Return [X, Y] of the center of cell containing provided text 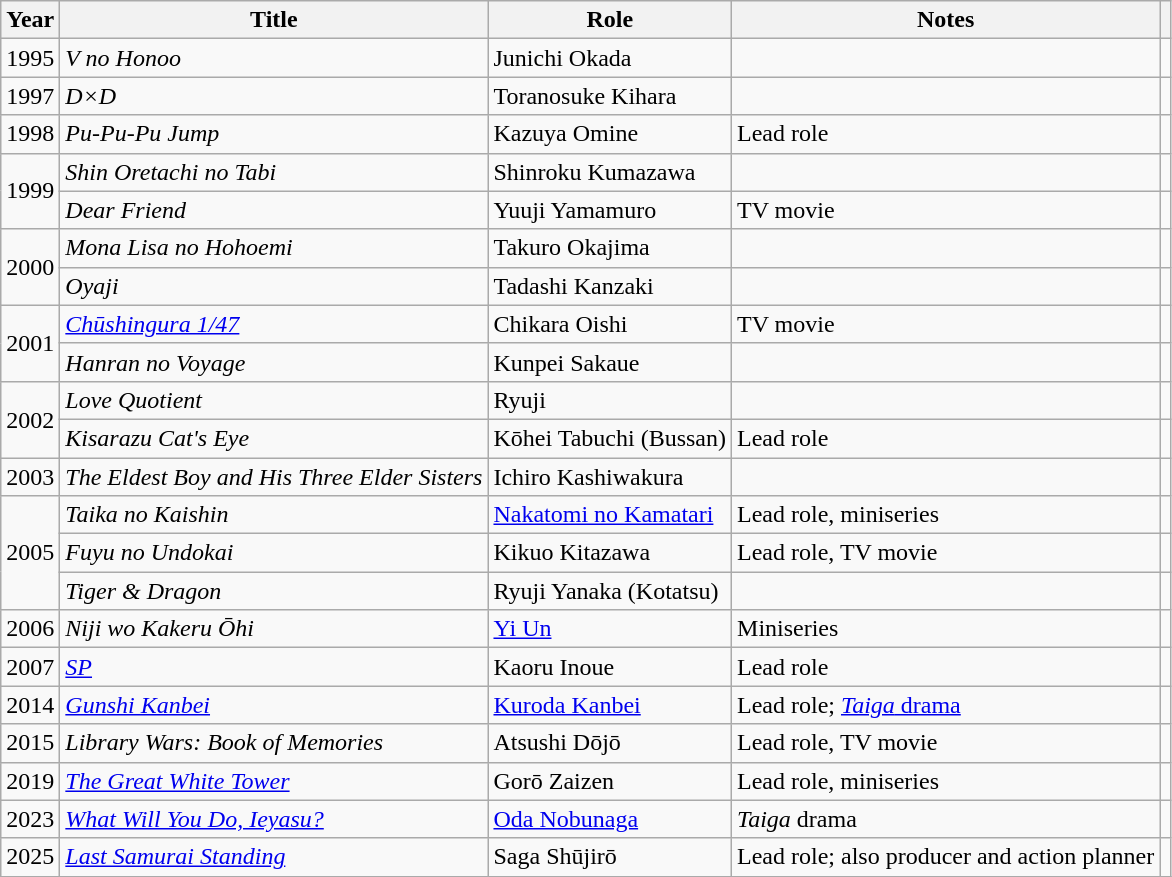
Kunpei Sakaue [610, 362]
2002 [30, 419]
Ryuji [610, 400]
Fuyu no Undokai [274, 553]
Role [610, 20]
Gorō Zaizen [610, 781]
Kuroda Kanbei [610, 705]
D×D [274, 96]
Toranosuke Kihara [610, 96]
2015 [30, 743]
Oyaji [274, 286]
2014 [30, 705]
2000 [30, 267]
Saga Shūjirō [610, 857]
Lead role; Taiga drama [946, 705]
Year [30, 20]
Title [274, 20]
Pu-Pu-Pu Jump [274, 134]
Shin Oretachi no Tabi [274, 172]
2001 [30, 343]
The Eldest Boy and His Three Elder Sisters [274, 477]
What Will You Do, Ieyasu? [274, 819]
Library Wars: Book of Memories [274, 743]
Dear Friend [274, 210]
Oda Nobunaga [610, 819]
Yi Un [610, 629]
Gunshi Kanbei [274, 705]
Kikuo Kitazawa [610, 553]
Yuuji Yamamuro [610, 210]
2005 [30, 553]
SP [274, 667]
2003 [30, 477]
2019 [30, 781]
Nakatomi no Kamatari [610, 515]
Lead role; also producer and action planner [946, 857]
Taika no Kaishin [274, 515]
Mona Lisa no Hohoemi [274, 248]
Chikara Oishi [610, 324]
Ryuji Yanaka (Kotatsu) [610, 591]
Tadashi Kanzaki [610, 286]
Kazuya Omine [610, 134]
V no Honoo [274, 58]
2006 [30, 629]
Chūshingura 1/47 [274, 324]
The Great White Tower [274, 781]
Taiga drama [946, 819]
1999 [30, 191]
Junichi Okada [610, 58]
Kaoru Inoue [610, 667]
Hanran no Voyage [274, 362]
2007 [30, 667]
Niji wo Kakeru Ōhi [274, 629]
Tiger & Dragon [274, 591]
Love Quotient [274, 400]
1998 [30, 134]
Shinroku Kumazawa [610, 172]
1995 [30, 58]
Miniseries [946, 629]
Notes [946, 20]
Kisarazu Cat's Eye [274, 438]
Ichiro Kashiwakura [610, 477]
1997 [30, 96]
2025 [30, 857]
Kōhei Tabuchi (Bussan) [610, 438]
2023 [30, 819]
Last Samurai Standing [274, 857]
Takuro Okajima [610, 248]
Atsushi Dōjō [610, 743]
